Locate the cell with the specified text and output its (X, Y) center coordinate. 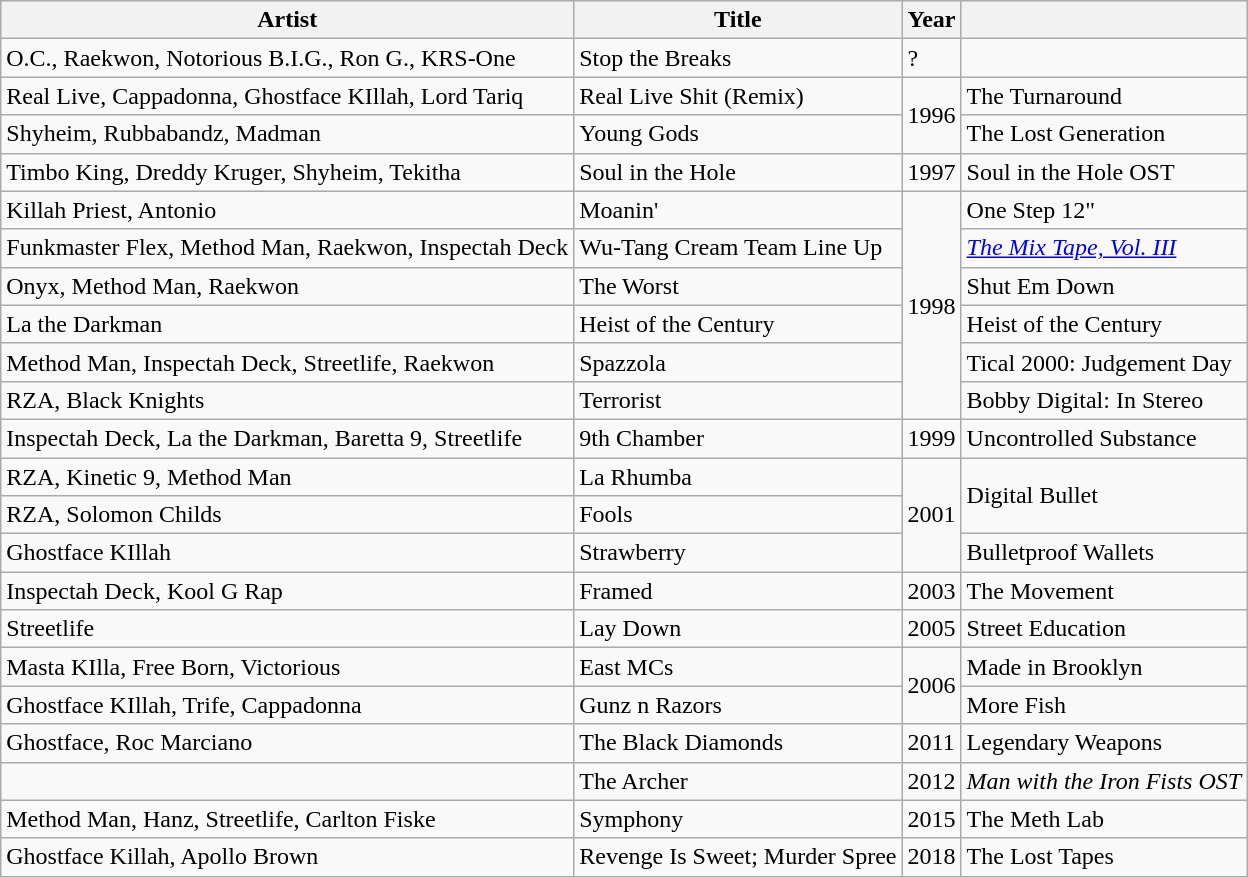
One Step 12" (1104, 210)
9th Chamber (738, 438)
Revenge Is Sweet; Murder Spree (738, 857)
Stop the Breaks (738, 58)
O.C., Raekwon, Notorious B.I.G., Ron G., KRS-One (288, 58)
The Lost Tapes (1104, 857)
Soul in the Hole (738, 172)
Soul in the Hole OST (1104, 172)
Real Live Shit (Remix) (738, 96)
Method Man, Hanz, Streetlife, Carlton Fiske (288, 819)
1998 (932, 305)
Real Live, Cappadonna, Ghostface KIllah, Lord Tariq (288, 96)
Shut Em Down (1104, 286)
Inspectah Deck, La the Darkman, Baretta 9, Streetlife (288, 438)
1996 (932, 115)
Legendary Weapons (1104, 743)
Terrorist (738, 400)
Spazzola (738, 362)
RZA, Kinetic 9, Method Man (288, 477)
The Black Diamonds (738, 743)
Gunz n Razors (738, 705)
Bulletproof Wallets (1104, 553)
Moanin' (738, 210)
1997 (932, 172)
Made in Brooklyn (1104, 667)
Ghostface KIllah, Trife, Cappadonna (288, 705)
East MCs (738, 667)
The Movement (1104, 591)
Wu-Tang Cream Team Line Up (738, 248)
Ghostface KIllah (288, 553)
Inspectah Deck, Kool G Rap (288, 591)
Masta KIlla, Free Born, Victorious (288, 667)
Shyheim, Rubbabandz, Madman (288, 134)
1999 (932, 438)
The Turnaround (1104, 96)
Uncontrolled Substance (1104, 438)
Street Education (1104, 629)
RZA, Solomon Childs (288, 515)
La the Darkman (288, 324)
RZA, Black Knights (288, 400)
Symphony (738, 819)
2006 (932, 686)
2015 (932, 819)
Framed (738, 591)
Streetlife (288, 629)
2005 (932, 629)
Artist (288, 20)
Onyx, Method Man, Raekwon (288, 286)
Year (932, 20)
The Archer (738, 781)
The Mix Tape, Vol. III (1104, 248)
More Fish (1104, 705)
2003 (932, 591)
Timbo King, Dreddy Kruger, Shyheim, Tekitha (288, 172)
Title (738, 20)
Strawberry (738, 553)
Young Gods (738, 134)
2018 (932, 857)
Ghostface, Roc Marciano (288, 743)
The Meth Lab (1104, 819)
Tical 2000: Judgement Day (1104, 362)
Digital Bullet (1104, 496)
Killah Priest, Antonio (288, 210)
La Rhumba (738, 477)
Funkmaster Flex, Method Man, Raekwon, Inspectah Deck (288, 248)
Fools (738, 515)
? (932, 58)
Method Man, Inspectah Deck, Streetlife, Raekwon (288, 362)
Man with the Iron Fists OST (1104, 781)
2001 (932, 515)
The Worst (738, 286)
2012 (932, 781)
Ghostface Killah, Apollo Brown (288, 857)
2011 (932, 743)
Lay Down (738, 629)
The Lost Generation (1104, 134)
Bobby Digital: In Stereo (1104, 400)
